Scan for the cell matching the given text and deliver its [x, y] coordinate at center. 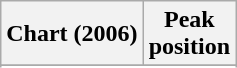
Peak position [189, 34]
Chart (2006) [72, 34]
